Find where the given text appears and provide that cell's center as (X, Y) coordinate. 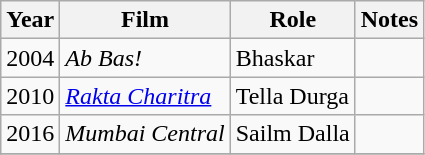
Mumbai Central (145, 134)
2010 (30, 96)
Sailm Dalla (292, 134)
2016 (30, 134)
Role (292, 20)
Film (145, 20)
2004 (30, 58)
Notes (389, 20)
Rakta Charitra (145, 96)
Ab Bas! (145, 58)
Tella Durga (292, 96)
Year (30, 20)
Bhaskar (292, 58)
